Return the (X, Y) coordinate for the center point of the cell that contains the specified text.  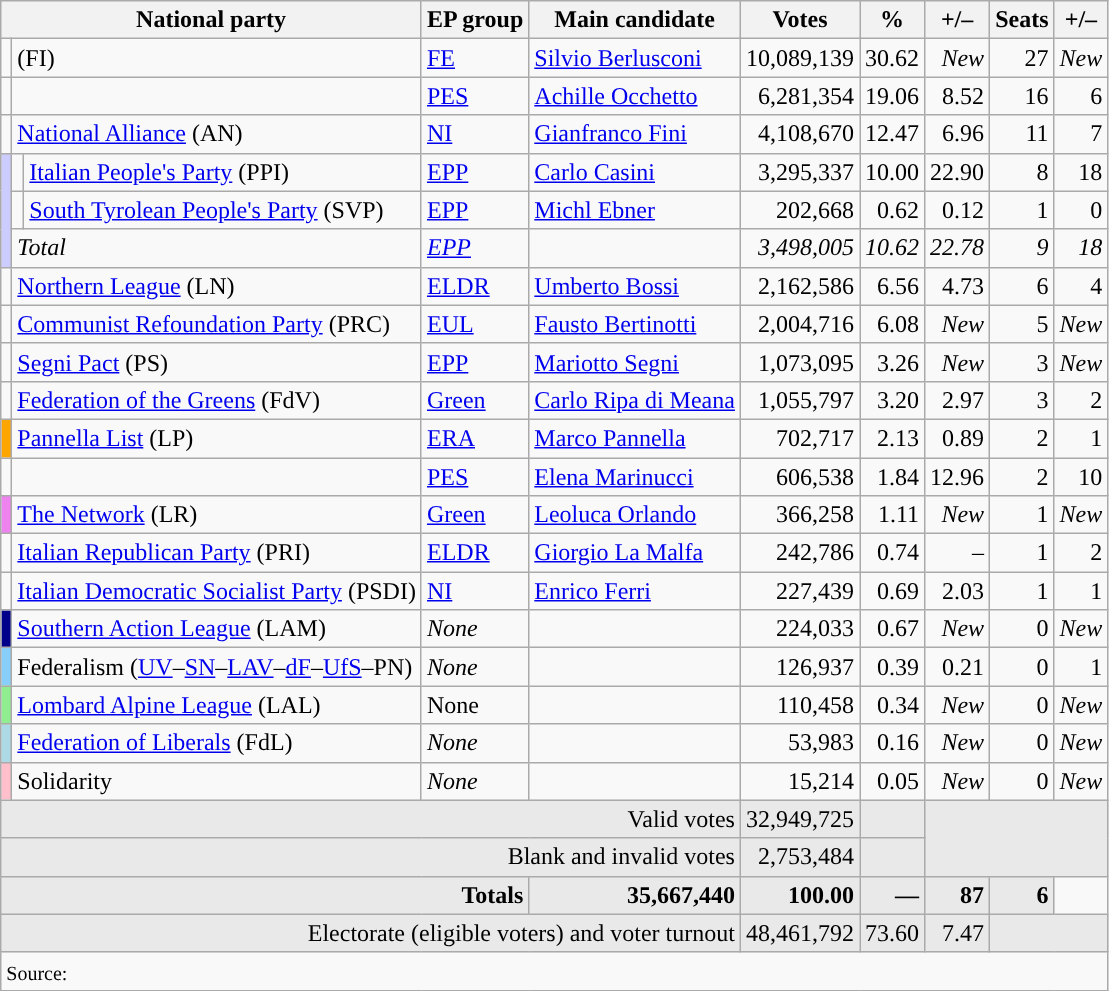
– (958, 553)
EP group (474, 20)
4,108,670 (800, 134)
0.69 (892, 591)
0.62 (892, 210)
242,786 (800, 553)
0.05 (892, 781)
5 (1022, 324)
4.73 (958, 286)
16 (1022, 96)
Gianfranco Fini (635, 134)
Umberto Bossi (635, 286)
0.39 (892, 667)
Segni Pact (PS) (217, 362)
53,983 (800, 743)
110,458 (800, 705)
27 (1022, 58)
Votes (800, 20)
6.96 (958, 134)
Southern Action League (LAM) (217, 629)
0.67 (892, 629)
1.84 (892, 477)
4 (1081, 286)
Electorate (eligible voters) and voter turnout (371, 933)
0.74 (892, 553)
1,073,095 (800, 362)
2,004,716 (800, 324)
Elena Marinucci (635, 477)
EUL (474, 324)
Leoluca Orlando (635, 515)
30.62 (892, 58)
(FI) (217, 58)
0.34 (892, 705)
Michl Ebner (635, 210)
2,753,484 (800, 857)
Federalism (UV–SN–LAV–dF–UfS–PN) (217, 667)
10.62 (892, 248)
32,949,725 (800, 819)
FE (474, 58)
7 (1081, 134)
8 (1022, 172)
— (892, 895)
9 (1022, 248)
126,937 (800, 667)
702,717 (800, 438)
Italian Republican Party (PRI) (217, 553)
3,498,005 (800, 248)
22.78 (958, 248)
Source: (554, 971)
202,668 (800, 210)
12.96 (958, 477)
Lombard Alpine League (LAL) (217, 705)
224,033 (800, 629)
22.90 (958, 172)
6,281,354 (800, 96)
12.47 (892, 134)
3.20 (892, 400)
2.97 (958, 400)
366,258 (800, 515)
Valid votes (371, 819)
Enrico Ferri (635, 591)
2,162,586 (800, 286)
48,461,792 (800, 933)
73.60 (892, 933)
% (892, 20)
7.47 (958, 933)
South Tyrolean People's Party (SVP) (223, 210)
Italian Democratic Socialist Party (PSDI) (217, 591)
10,089,139 (800, 58)
6.56 (892, 286)
ERA (474, 438)
National party (212, 20)
Achille Occhetto (635, 96)
Giorgio La Malfa (635, 553)
Italian People's Party (PPI) (223, 172)
Pannella List (LP) (217, 438)
606,538 (800, 477)
3,295,337 (800, 172)
Carlo Ripa di Meana (635, 400)
0.21 (958, 667)
19.06 (892, 96)
Total (217, 248)
2.03 (958, 591)
Carlo Casini (635, 172)
The Network (LR) (217, 515)
87 (958, 895)
100.00 (800, 895)
35,667,440 (635, 895)
0.12 (958, 210)
6.08 (892, 324)
National Alliance (AN) (217, 134)
11 (1022, 134)
15,214 (800, 781)
Silvio Berlusconi (635, 58)
Main candidate (635, 20)
10 (1081, 477)
2.13 (892, 438)
Marco Pannella (635, 438)
Fausto Bertinotti (635, 324)
227,439 (800, 591)
3.26 (892, 362)
0.89 (958, 438)
Blank and invalid votes (371, 857)
10.00 (892, 172)
8.52 (958, 96)
Totals (265, 895)
1.11 (892, 515)
Mariotto Segni (635, 362)
Seats (1022, 20)
Federation of Liberals (FdL) (217, 743)
1,055,797 (800, 400)
Communist Refoundation Party (PRC) (217, 324)
Federation of the Greens (FdV) (217, 400)
0.16 (892, 743)
Northern League (LN) (217, 286)
Solidarity (217, 781)
